Return the [X, Y] coordinate for the center point of the cell that contains the specified text.  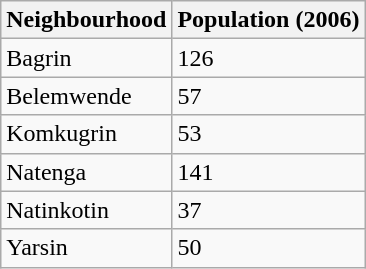
126 [268, 58]
57 [268, 96]
Yarsin [86, 248]
Neighbourhood [86, 20]
50 [268, 248]
Population (2006) [268, 20]
Natenga [86, 172]
Natinkotin [86, 210]
141 [268, 172]
Bagrin [86, 58]
Komkugrin [86, 134]
37 [268, 210]
Belemwende [86, 96]
53 [268, 134]
